Return (x, y) of the center of cell containing provided text 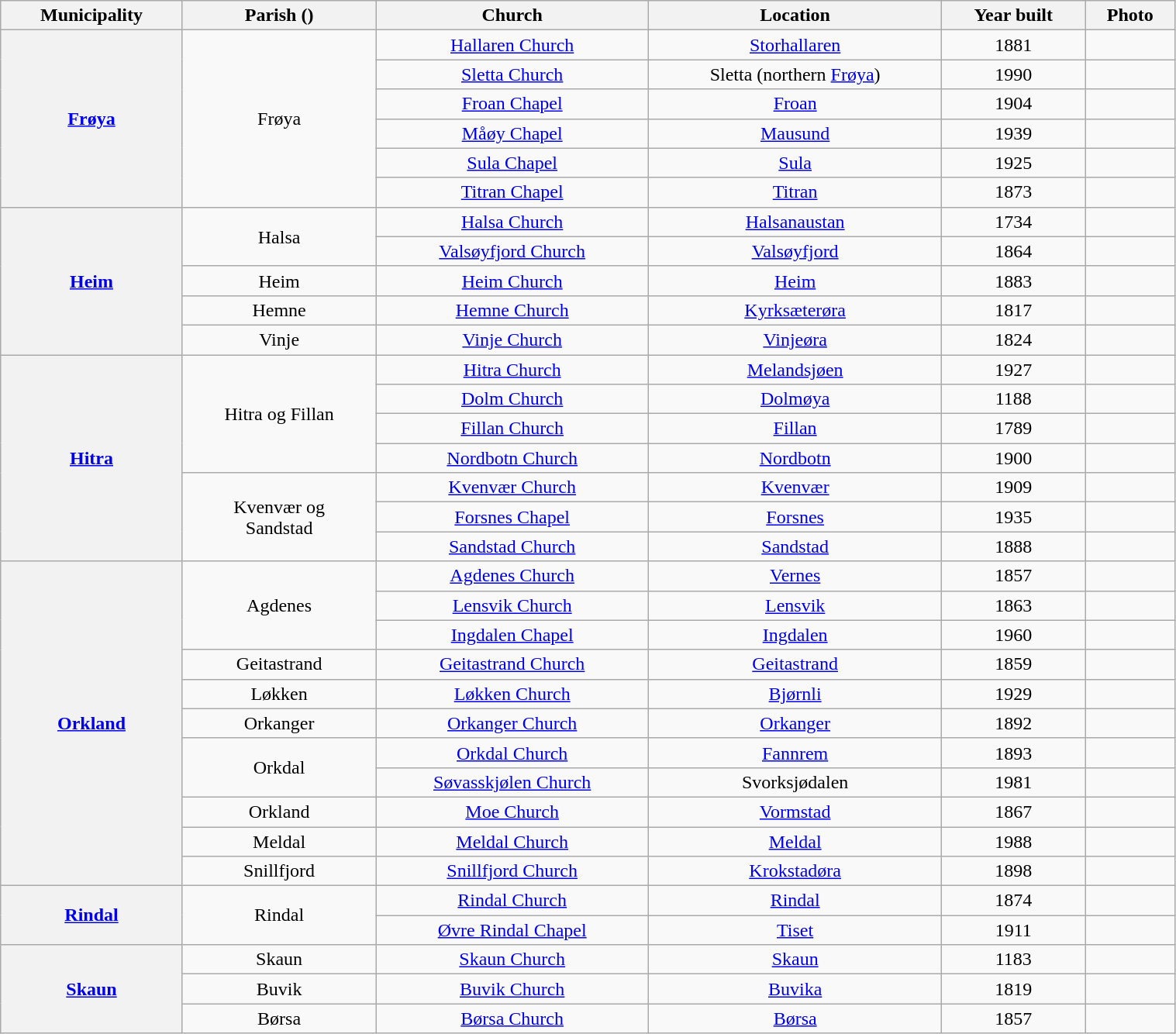
Titran Chapel (512, 192)
Fannrem (795, 753)
Dolmøya (795, 399)
Geitastrand Church (512, 664)
1898 (1014, 871)
1927 (1014, 370)
Hitra (91, 458)
Agdenes Church (512, 576)
Svorksjødalen (795, 782)
1874 (1014, 901)
Municipality (91, 16)
Heim Church (512, 281)
1960 (1014, 635)
Bjørnli (795, 694)
Ingdalen Chapel (512, 635)
Dolm Church (512, 399)
Buvika (795, 989)
Meldal Church (512, 841)
1929 (1014, 694)
Kyrksæterøra (795, 310)
1911 (1014, 930)
Halsa Church (512, 222)
Hemne Church (512, 310)
Snillfjord (279, 871)
Fillan (795, 429)
1909 (1014, 488)
Nordbotn Church (512, 458)
Kvenvær (795, 488)
1881 (1014, 45)
1935 (1014, 517)
Valsøyfjord (795, 251)
Øvre Rindal Chapel (512, 930)
Melandsjøen (795, 370)
Krokstadøra (795, 871)
Valsøyfjord Church (512, 251)
Løkken (279, 694)
1939 (1014, 133)
Forsnes Chapel (512, 517)
1988 (1014, 841)
Sletta (northern Frøya) (795, 74)
Sandstad (795, 546)
Rindal Church (512, 901)
1734 (1014, 222)
Vinjeøra (795, 339)
1925 (1014, 163)
Orkdal (279, 767)
1904 (1014, 104)
Fillan Church (512, 429)
Børsa Church (512, 1018)
1892 (1014, 723)
1867 (1014, 812)
Buvik (279, 989)
Vormstad (795, 812)
Kvenvær ogSandstad (279, 517)
1817 (1014, 310)
Sandstad Church (512, 546)
1883 (1014, 281)
Buvik Church (512, 989)
Tiset (795, 930)
1900 (1014, 458)
Orkdal Church (512, 753)
1990 (1014, 74)
1888 (1014, 546)
Parish () (279, 16)
Sletta Church (512, 74)
Lensvik (795, 605)
1893 (1014, 753)
Halsa (279, 236)
Nordbotn (795, 458)
Froan Chapel (512, 104)
Hitra og Fillan (279, 414)
Forsnes (795, 517)
Church (512, 16)
Kvenvær Church (512, 488)
Ingdalen (795, 635)
Photo (1130, 16)
Løkken Church (512, 694)
1981 (1014, 782)
1819 (1014, 989)
Vinje (279, 339)
1183 (1014, 960)
Snillfjord Church (512, 871)
1188 (1014, 399)
Måøy Chapel (512, 133)
Halsanaustan (795, 222)
1859 (1014, 664)
1873 (1014, 192)
Mausund (795, 133)
Location (795, 16)
Sula (795, 163)
1789 (1014, 429)
Lensvik Church (512, 605)
Moe Church (512, 812)
Orkanger Church (512, 723)
Froan (795, 104)
1863 (1014, 605)
Sula Chapel (512, 163)
1824 (1014, 339)
Skaun Church (512, 960)
Vinje Church (512, 339)
Year built (1014, 16)
Vernes (795, 576)
Hitra Church (512, 370)
1864 (1014, 251)
Storhallaren (795, 45)
Agdenes (279, 605)
Hemne (279, 310)
Titran (795, 192)
Søvasskjølen Church (512, 782)
Hallaren Church (512, 45)
